Find where the given text appears and provide that cell's center as [x, y] coordinate. 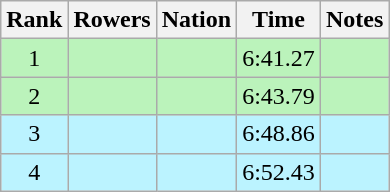
6:48.86 [279, 134]
6:41.27 [279, 58]
6:43.79 [279, 96]
Time [279, 20]
Notes [354, 20]
3 [34, 134]
1 [34, 58]
Rowers [112, 20]
Rank [34, 20]
Nation [196, 20]
6:52.43 [279, 172]
4 [34, 172]
2 [34, 96]
